Pinpoint the cell where the given text exists, returning its (x, y) midpoint coordinate. 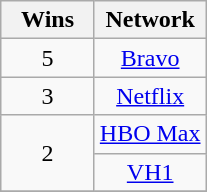
3 (48, 96)
Network (150, 20)
5 (48, 58)
Wins (48, 20)
2 (48, 153)
HBO Max (150, 134)
Bravo (150, 58)
VH1 (150, 172)
Netflix (150, 96)
